Identify which cell holds the provided text, then report its [x, y] central coordinate. 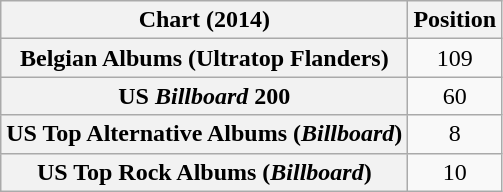
60 [455, 96]
Belgian Albums (Ultratop Flanders) [204, 58]
109 [455, 58]
Chart (2014) [204, 20]
10 [455, 172]
US Billboard 200 [204, 96]
US Top Rock Albums (Billboard) [204, 172]
Position [455, 20]
US Top Alternative Albums (Billboard) [204, 134]
8 [455, 134]
